Return [X, Y] of the center of cell containing provided text 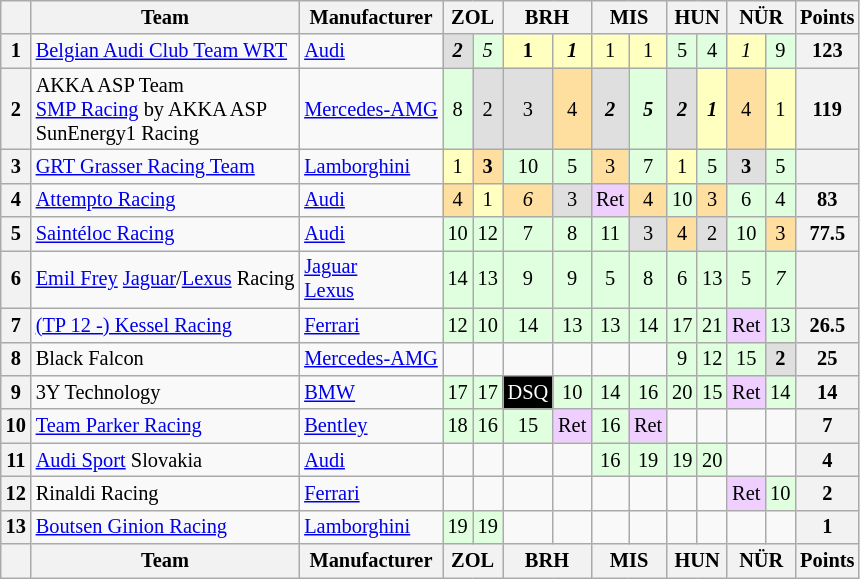
Emil Frey Jaguar/Lexus Racing [165, 279]
77.5 [827, 234]
3Y Technology [165, 392]
26.5 [827, 325]
AKKA ASP Team SMP Racing by AKKA ASP SunEnergy1 Racing [165, 109]
123 [827, 51]
Black Falcon [165, 359]
21 [712, 325]
DSQ [528, 392]
Bentley [370, 426]
JaguarLexus [370, 279]
Boutsen Ginion Racing [165, 527]
Audi Sport Slovakia [165, 460]
(TP 12 -) Kessel Racing [165, 325]
BMW [370, 392]
83 [827, 200]
GRT Grasser Racing Team [165, 166]
Attempto Racing [165, 200]
Rinaldi Racing [165, 493]
25 [827, 359]
Saintéloc Racing [165, 234]
18 [458, 426]
Belgian Audi Club Team WRT [165, 51]
119 [827, 109]
Team Parker Racing [165, 426]
